Capture the cell that displays the provided text and extract its [X, Y] central coordinate. 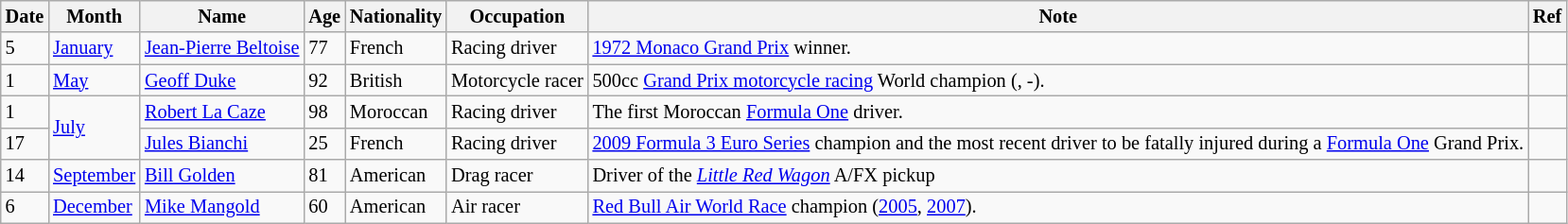
Mike Mangold [221, 207]
2009 Formula 3 Euro Series champion and the most recent driver to be fatally injured during a Formula One Grand Prix. [1058, 144]
60 [324, 207]
500cc Grand Prix motorcycle racing World champion (, -). [1058, 80]
17 [25, 144]
14 [25, 176]
6 [25, 207]
1972 Monaco Grand Prix winner. [1058, 48]
Name [221, 16]
Drag racer [516, 176]
81 [324, 176]
25 [324, 144]
Robert La Caze [221, 112]
5 [25, 48]
December [95, 207]
Nationality [395, 16]
Ref [1547, 16]
Red Bull Air World Race champion (2005, 2007). [1058, 207]
Motorcycle racer [516, 80]
Jean-Pierre Beltoise [221, 48]
92 [324, 80]
Date [25, 16]
September [95, 176]
Air racer [516, 207]
Geoff Duke [221, 80]
Jules Bianchi [221, 144]
Month [95, 16]
May [95, 80]
77 [324, 48]
Driver of the Little Red Wagon A/FX pickup [1058, 176]
Note [1058, 16]
January [95, 48]
July [95, 127]
Occupation [516, 16]
Moroccan [395, 112]
Bill Golden [221, 176]
98 [324, 112]
Age [324, 16]
The first Moroccan Formula One driver. [1058, 112]
British [395, 80]
